Locate the cell with the specified text and output its (X, Y) center coordinate. 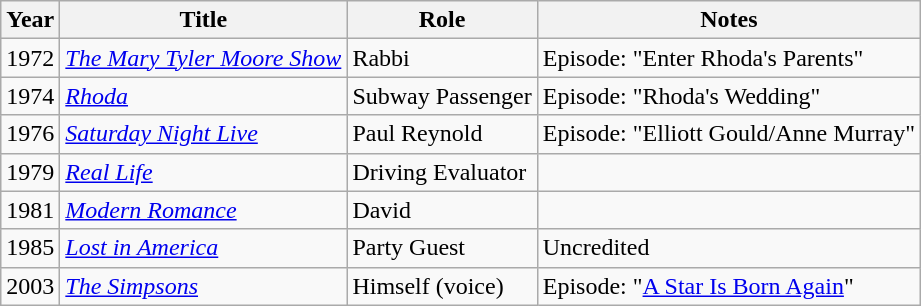
The Simpsons (204, 286)
Episode: "Rhoda's Wedding" (728, 96)
Episode: "Elliott Gould/Anne Murray" (728, 134)
Notes (728, 20)
Saturday Night Live (204, 134)
David (442, 210)
1974 (30, 96)
Title (204, 20)
Driving Evaluator (442, 172)
1985 (30, 248)
Real Life (204, 172)
Rhoda (204, 96)
Paul Reynold (442, 134)
Rabbi (442, 58)
Year (30, 20)
Uncredited (728, 248)
1972 (30, 58)
Episode: "A Star Is Born Again" (728, 286)
2003 (30, 286)
Role (442, 20)
Modern Romance (204, 210)
1981 (30, 210)
1979 (30, 172)
Lost in America (204, 248)
Episode: "Enter Rhoda's Parents" (728, 58)
The Mary Tyler Moore Show (204, 58)
Subway Passenger (442, 96)
Himself (voice) (442, 286)
Party Guest (442, 248)
1976 (30, 134)
